Determine the [x, y] coordinate at the center of the cell enclosing the given text.  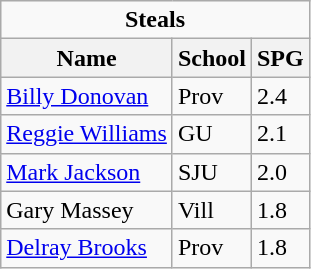
2.0 [280, 172]
SPG [280, 58]
Gary Massey [87, 210]
Billy Donovan [87, 96]
SJU [212, 172]
Steals [155, 20]
School [212, 58]
Name [87, 58]
Delray Brooks [87, 248]
Vill [212, 210]
Reggie Williams [87, 134]
2.1 [280, 134]
Mark Jackson [87, 172]
GU [212, 134]
2.4 [280, 96]
